Locate the cell with the specified text and output its (x, y) center coordinate. 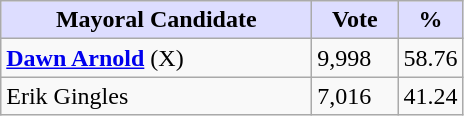
7,016 (355, 96)
% (430, 20)
41.24 (430, 96)
Vote (355, 20)
Dawn Arnold (X) (156, 58)
9,998 (355, 58)
58.76 (430, 58)
Mayoral Candidate (156, 20)
Erik Gingles (156, 96)
